Output the [X, Y] coordinate of the center of the cell containing the given text.  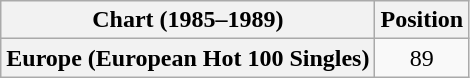
Chart (1985–1989) [188, 20]
Position [422, 20]
89 [422, 58]
Europe (European Hot 100 Singles) [188, 58]
